Determine the (X, Y) coordinate at the center of the cell enclosing the given text.  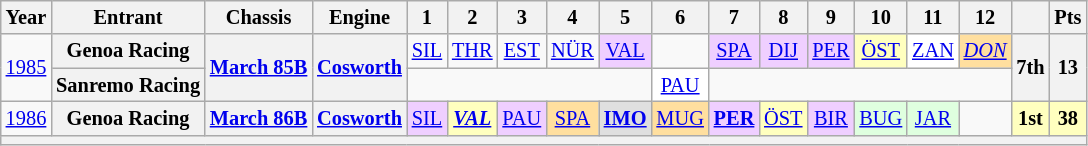
DIJ (783, 51)
1 (427, 17)
38 (1068, 118)
7th (1030, 68)
4 (572, 17)
Year (26, 17)
11 (933, 17)
6 (680, 17)
MUG (680, 118)
Pts (1068, 17)
Engine (360, 17)
5 (626, 17)
8 (783, 17)
ZAN (933, 51)
March 86B (258, 118)
3 (522, 17)
1st (1030, 118)
NÜR (572, 51)
THR (472, 51)
1986 (26, 118)
12 (986, 17)
2 (472, 17)
EST (522, 51)
13 (1068, 68)
10 (880, 17)
Entrant (128, 17)
Chassis (258, 17)
BIR (830, 118)
7 (734, 17)
BUG (880, 118)
March 85B (258, 68)
IMO (626, 118)
9 (830, 17)
JAR (933, 118)
1985 (26, 68)
Sanremo Racing (128, 85)
DON (986, 51)
